Extract the [X, Y] coordinate from the center of the cell holding the provided text.  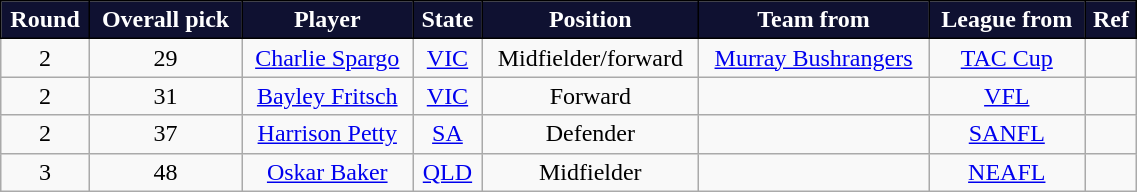
29 [165, 58]
Team from [813, 20]
31 [165, 96]
VFL [1007, 96]
Player [328, 20]
Midfielder/forward [590, 58]
Defender [590, 134]
48 [165, 172]
League from [1007, 20]
37 [165, 134]
Ref [1111, 20]
3 [46, 172]
Oskar Baker [328, 172]
SANFL [1007, 134]
Charlie Spargo [328, 58]
Murray Bushrangers [813, 58]
Position [590, 20]
TAC Cup [1007, 58]
Harrison Petty [328, 134]
Forward [590, 96]
State [448, 20]
Overall pick [165, 20]
Bayley Fritsch [328, 96]
QLD [448, 172]
Round [46, 20]
Midfielder [590, 172]
NEAFL [1007, 172]
SA [448, 134]
